Extract the [X, Y] coordinate from the center of the cell holding the provided text.  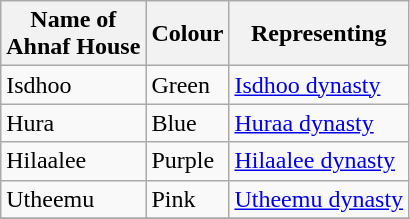
Huraa dynasty [319, 123]
Representing [319, 34]
Isdhoo [74, 85]
Pink [188, 199]
Hilaalee dynasty [319, 161]
Purple [188, 161]
Utheemu dynasty [319, 199]
Hura [74, 123]
Utheemu [74, 199]
Hilaalee [74, 161]
Colour [188, 34]
Blue [188, 123]
Green [188, 85]
Name of Ahnaf House [74, 34]
Isdhoo dynasty [319, 85]
